Identify which cell holds the provided text, then report its (x, y) central coordinate. 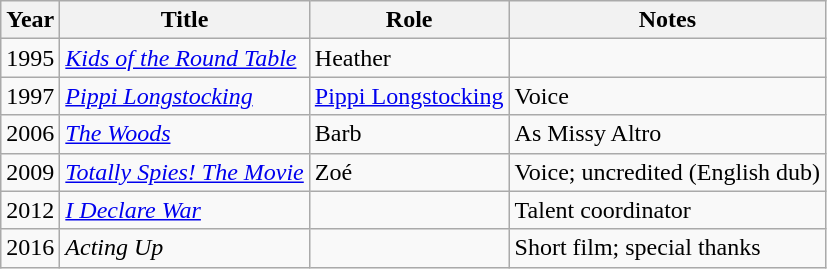
2006 (30, 134)
Kids of the Round Table (184, 58)
2012 (30, 210)
1997 (30, 96)
Totally Spies! The Movie (184, 172)
Zoé (409, 172)
2009 (30, 172)
2016 (30, 248)
I Declare War (184, 210)
Voice (668, 96)
Barb (409, 134)
Talent coordinator (668, 210)
Voice; uncredited (English dub) (668, 172)
1995 (30, 58)
Acting Up (184, 248)
Title (184, 20)
Notes (668, 20)
Role (409, 20)
As Missy Altro (668, 134)
Short film; special thanks (668, 248)
Year (30, 20)
The Woods (184, 134)
Heather (409, 58)
